Detect which cell encompasses the target text, then output its [X, Y] center coordinate. 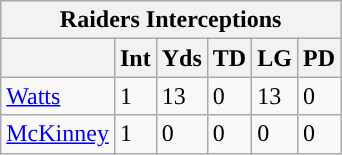
PD [318, 58]
Raiders Interceptions [171, 20]
TD [229, 58]
Int [135, 58]
Watts [58, 96]
McKinney [58, 134]
Yds [182, 58]
LG [275, 58]
